Output the [X, Y] coordinate of the center of the cell containing the given text.  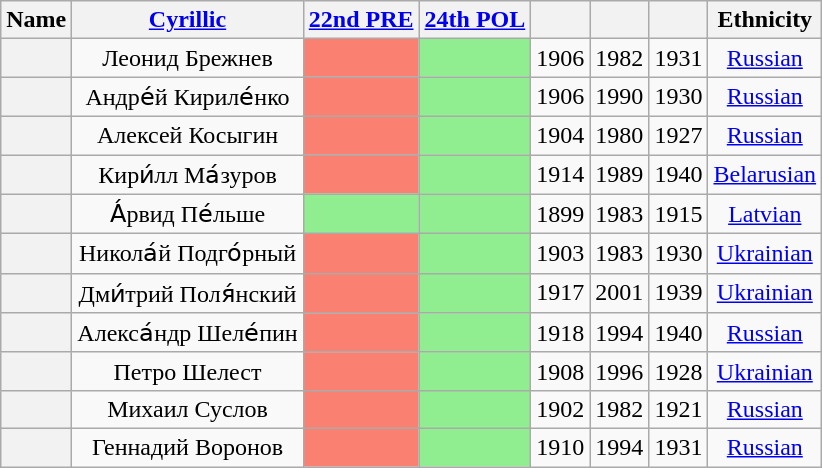
1908 [560, 371]
Ethnicity [765, 20]
Кири́лл Ма́зуров [188, 174]
1918 [560, 333]
1921 [678, 409]
1910 [560, 447]
1939 [678, 293]
Дми́трий Поля́нский [188, 293]
24th POL [475, 20]
Алекса́ндр Шеле́пин [188, 333]
Андре́й Кириле́нко [188, 97]
Никола́й Подго́рный [188, 254]
Леонид Брежнев [188, 58]
Name [36, 20]
Петро Шелест [188, 371]
1980 [620, 135]
1899 [560, 214]
1903 [560, 254]
1917 [560, 293]
1904 [560, 135]
1996 [620, 371]
2001 [620, 293]
22nd PRE [361, 20]
1927 [678, 135]
1990 [620, 97]
Latvian [765, 214]
Cyrillic [188, 20]
Михаил Суслов [188, 409]
Belarusian [765, 174]
1915 [678, 214]
А́рвид Пе́льше [188, 214]
1902 [560, 409]
1989 [620, 174]
1914 [560, 174]
Геннадий Воронов [188, 447]
1928 [678, 371]
Алексей Косыгин [188, 135]
